Pinpoint the cell where the given text exists, returning its (x, y) midpoint coordinate. 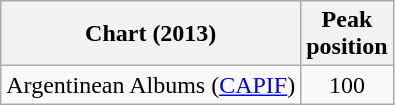
Chart (2013) (151, 34)
Argentinean Albums (CAPIF) (151, 85)
100 (347, 85)
Peakposition (347, 34)
